Capture the cell that displays the provided text and extract its (x, y) central coordinate. 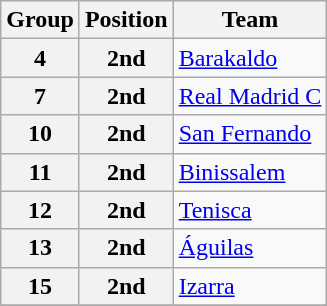
Izarra (250, 286)
Position (126, 20)
Group (40, 20)
Barakaldo (250, 58)
Binissalem (250, 172)
11 (40, 172)
12 (40, 210)
Tenisca (250, 210)
7 (40, 96)
13 (40, 248)
10 (40, 134)
San Fernando (250, 134)
15 (40, 286)
Team (250, 20)
Águilas (250, 248)
Real Madrid C (250, 96)
4 (40, 58)
